Detect which cell encompasses the target text, then output its (x, y) center coordinate. 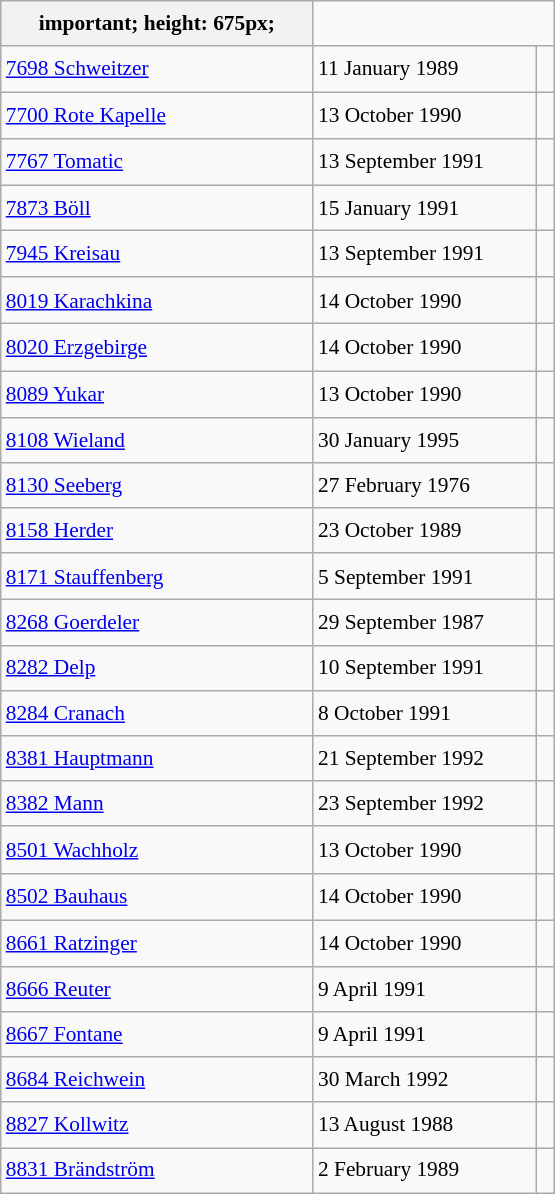
27 February 1976 (424, 486)
2 February 1989 (424, 1170)
8089 Yukar (157, 394)
7767 Tomatic (157, 162)
7698 Schweitzer (157, 68)
7700 Rote Kapelle (157, 116)
8667 Fontane (157, 1034)
8381 Hauptmann (157, 758)
8158 Herder (157, 530)
10 September 1991 (424, 668)
7945 Kreisau (157, 254)
29 September 1987 (424, 622)
23 October 1989 (424, 530)
8 October 1991 (424, 712)
8684 Reichwein (157, 1080)
11 January 1989 (424, 68)
21 September 1992 (424, 758)
8019 Karachkina (157, 300)
8108 Wieland (157, 440)
8666 Reuter (157, 990)
30 January 1995 (424, 440)
8382 Mann (157, 804)
23 September 1992 (424, 804)
7873 Böll (157, 208)
13 August 1988 (424, 1124)
8501 Wachholz (157, 850)
5 September 1991 (424, 576)
important; height: 675px; (157, 24)
8171 Stauffenberg (157, 576)
8268 Goerdeler (157, 622)
8502 Bauhaus (157, 896)
8282 Delp (157, 668)
8130 Seeberg (157, 486)
8661 Ratzinger (157, 944)
8827 Kollwitz (157, 1124)
15 January 1991 (424, 208)
8284 Cranach (157, 712)
8020 Erzgebirge (157, 348)
30 March 1992 (424, 1080)
8831 Brändström (157, 1170)
